Find where the given text appears and provide that cell's center as (X, Y) coordinate. 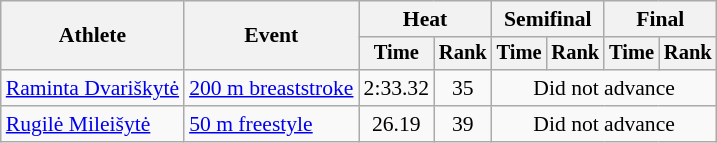
26.19 (396, 124)
Athlete (92, 36)
Semifinal (548, 19)
39 (463, 124)
50 m freestyle (271, 124)
Final (660, 19)
Raminta Dvariškytė (92, 88)
Heat (426, 19)
200 m breaststroke (271, 88)
Event (271, 36)
35 (463, 88)
Rugilė Mileišytė (92, 124)
2:33.32 (396, 88)
